Capture the cell that displays the provided text and extract its [X, Y] central coordinate. 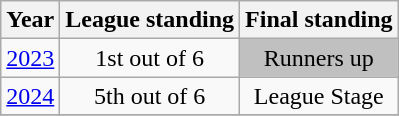
Year [30, 20]
League standing [150, 20]
Final standing [319, 20]
League Stage [319, 96]
1st out of 6 [150, 58]
5th out of 6 [150, 96]
2024 [30, 96]
Runners up [319, 58]
2023 [30, 58]
